Identify which cell holds the provided text, then report its (x, y) central coordinate. 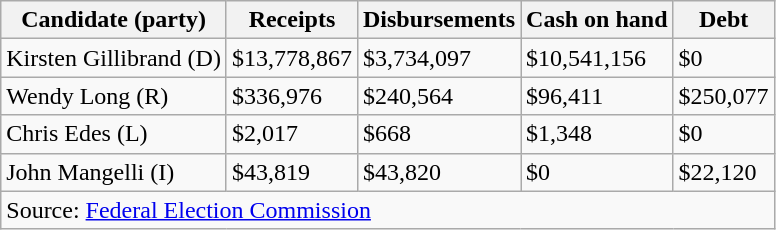
Disbursements (438, 20)
Wendy Long (R) (114, 96)
Cash on hand (597, 20)
Debt (724, 20)
$1,348 (597, 134)
$22,120 (724, 172)
Chris Edes (L) (114, 134)
$96,411 (597, 96)
Candidate (party) (114, 20)
$250,077 (724, 96)
$3,734,097 (438, 58)
$10,541,156 (597, 58)
$43,820 (438, 172)
$240,564 (438, 96)
Receipts (292, 20)
John Mangelli (I) (114, 172)
$13,778,867 (292, 58)
Source: Federal Election Commission (388, 210)
$668 (438, 134)
$2,017 (292, 134)
$336,976 (292, 96)
Kirsten Gillibrand (D) (114, 58)
$43,819 (292, 172)
